Identify which cell holds the provided text, then report its (x, y) central coordinate. 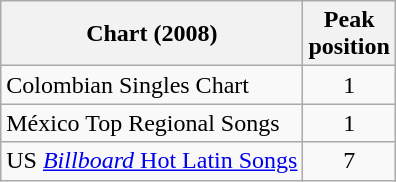
7 (349, 161)
Chart (2008) (152, 34)
US Billboard Hot Latin Songs (152, 161)
Peakposition (349, 34)
Colombian Singles Chart (152, 85)
México Top Regional Songs (152, 123)
